Find where the given text appears and provide that cell's center as [x, y] coordinate. 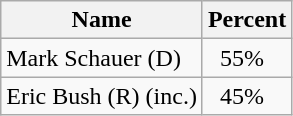
Percent [246, 20]
Eric Bush (R) (inc.) [102, 96]
45% [246, 96]
Mark Schauer (D) [102, 58]
55% [246, 58]
Name [102, 20]
